From the cell containing the given text, extract its center point as [x, y] coordinate. 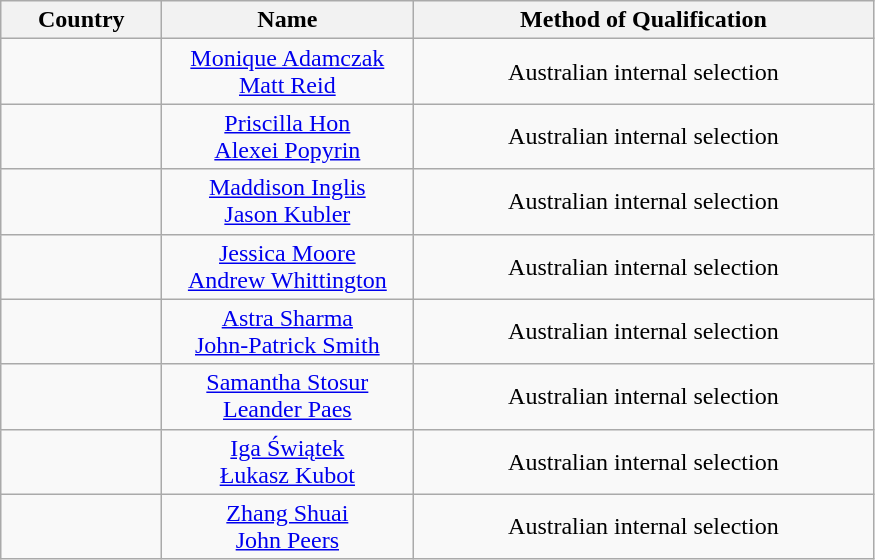
Country [82, 20]
Iga ŚwiątekŁukasz Kubot [288, 462]
Astra SharmaJohn-Patrick Smith [288, 332]
Name [288, 20]
Method of Qualification [644, 20]
Zhang ShuaiJohn Peers [288, 526]
Samantha StosurLeander Paes [288, 396]
Monique AdamczakMatt Reid [288, 72]
Maddison InglisJason Kubler [288, 202]
Priscilla HonAlexei Popyrin [288, 136]
Jessica MooreAndrew Whittington [288, 266]
